Scan for the cell matching the given text and deliver its (X, Y) coordinate at center. 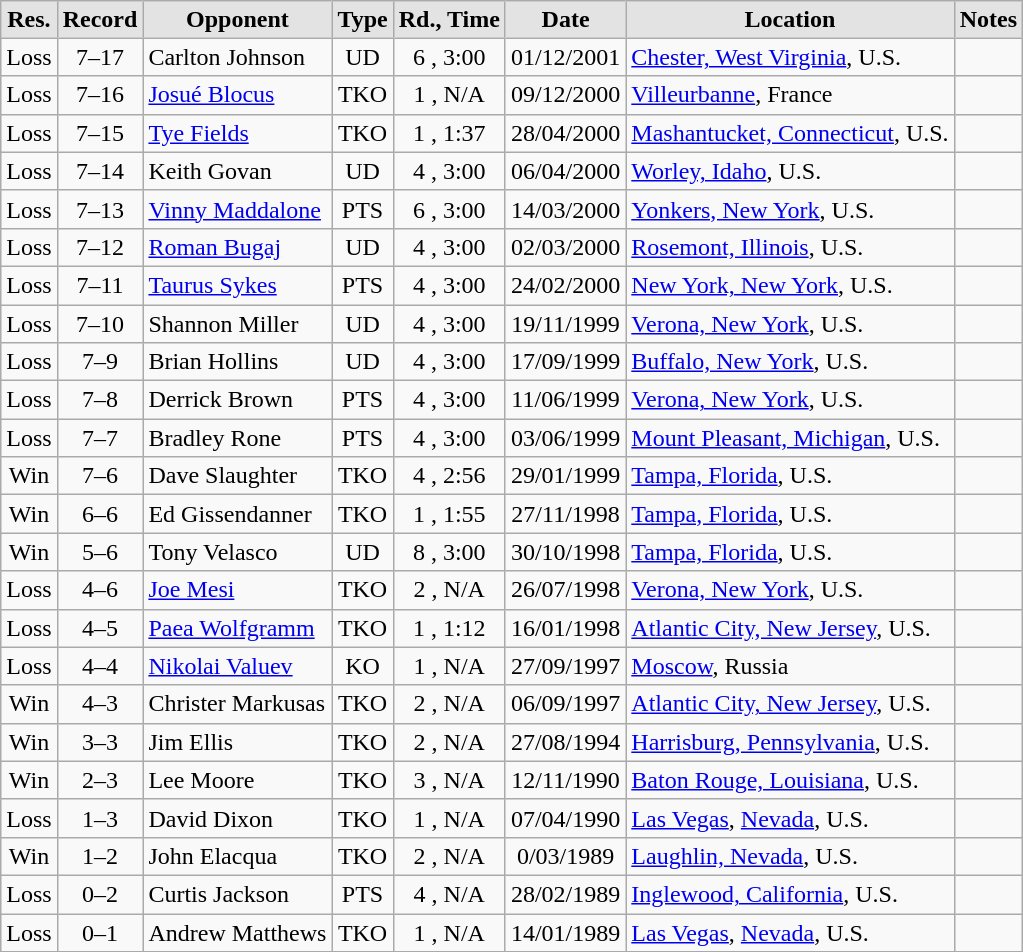
30/10/1998 (565, 552)
Opponent (238, 20)
New York, New York, U.S. (790, 285)
4–3 (100, 704)
Baton Rouge, Louisiana, U.S. (790, 780)
Andrew Matthews (238, 933)
0/03/1989 (565, 856)
Taurus Sykes (238, 285)
1–3 (100, 818)
4 , 2:56 (449, 476)
03/06/1999 (565, 438)
4–5 (100, 628)
3 , N/A (449, 780)
07/04/1990 (565, 818)
27/08/1994 (565, 742)
Date (565, 20)
Laughlin, Nevada, U.S. (790, 856)
Keith Govan (238, 171)
7–6 (100, 476)
7–16 (100, 95)
24/02/2000 (565, 285)
7–17 (100, 57)
Derrick Brown (238, 400)
Vinny Maddalone (238, 209)
09/12/2000 (565, 95)
Brian Hollins (238, 362)
Location (790, 20)
29/01/1999 (565, 476)
11/06/1999 (565, 400)
Shannon Miller (238, 323)
28/02/1989 (565, 894)
7–7 (100, 438)
01/12/2001 (565, 57)
0–1 (100, 933)
Res. (29, 20)
Harrisburg, Pennsylvania, U.S. (790, 742)
Mashantucket, Connecticut, U.S. (790, 133)
02/03/2000 (565, 247)
Curtis Jackson (238, 894)
06/09/1997 (565, 704)
7–9 (100, 362)
Roman Bugaj (238, 247)
Paea Wolfgramm (238, 628)
14/03/2000 (565, 209)
1–2 (100, 856)
Lee Moore (238, 780)
7–13 (100, 209)
4 , N/A (449, 894)
Christer Markusas (238, 704)
Record (100, 20)
26/07/1998 (565, 590)
Villeurbanne, France (790, 95)
28/04/2000 (565, 133)
0–2 (100, 894)
06/04/2000 (565, 171)
16/01/1998 (565, 628)
7–14 (100, 171)
14/01/1989 (565, 933)
19/11/1999 (565, 323)
Bradley Rone (238, 438)
Mount Pleasant, Michigan, U.S. (790, 438)
Josué Blocus (238, 95)
Dave Slaughter (238, 476)
Rosemont, Illinois, U.S. (790, 247)
Yonkers, New York, U.S. (790, 209)
1 , 1:37 (449, 133)
Inglewood, California, U.S. (790, 894)
Nikolai Valuev (238, 666)
Ed Gissendanner (238, 514)
4–4 (100, 666)
5–6 (100, 552)
12/11/1990 (565, 780)
8 , 3:00 (449, 552)
Jim Ellis (238, 742)
17/09/1999 (565, 362)
Carlton Johnson (238, 57)
Tony Velasco (238, 552)
7–8 (100, 400)
Moscow, Russia (790, 666)
John Elacqua (238, 856)
Type (362, 20)
Notes (988, 20)
David Dixon (238, 818)
3–3 (100, 742)
1 , 1:12 (449, 628)
7–11 (100, 285)
27/11/1998 (565, 514)
2–3 (100, 780)
1 , 1:55 (449, 514)
Tye Fields (238, 133)
27/09/1997 (565, 666)
Buffalo, New York, U.S. (790, 362)
Rd., Time (449, 20)
4–6 (100, 590)
KO (362, 666)
Worley, Idaho, U.S. (790, 171)
7–15 (100, 133)
7–10 (100, 323)
Chester, West Virginia, U.S. (790, 57)
Joe Mesi (238, 590)
6–6 (100, 514)
7–12 (100, 247)
